Scan for the cell matching the given text and deliver its (X, Y) coordinate at center. 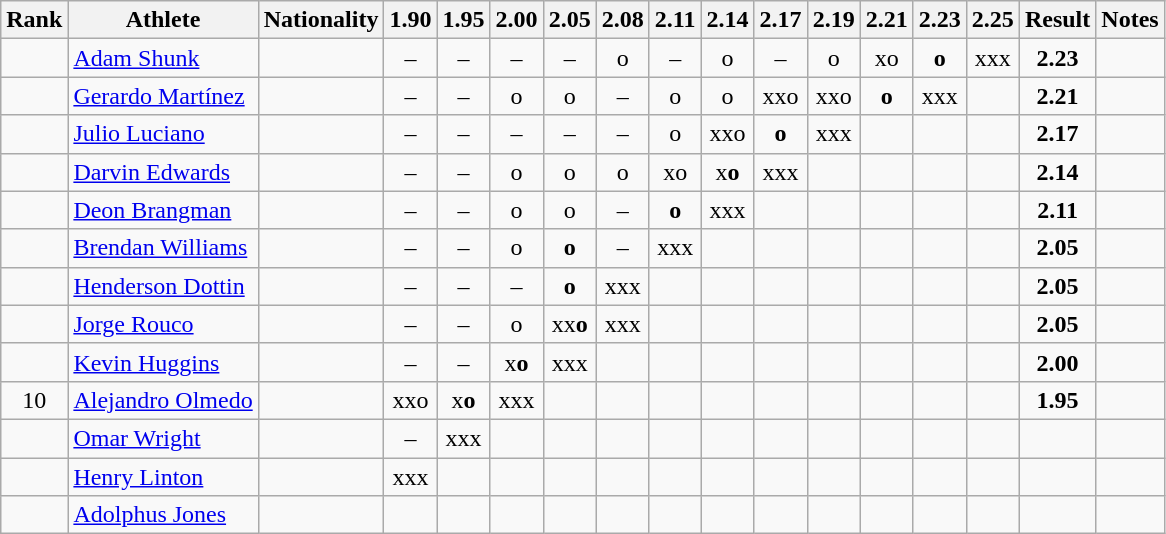
Kevin Huggins (163, 362)
Jorge Rouco (163, 324)
Darvin Edwards (163, 172)
Athlete (163, 20)
2.25 (992, 20)
Gerardo Martínez (163, 96)
Alejandro Olmedo (163, 400)
Henderson Dottin (163, 286)
Rank (34, 20)
Deon Brangman (163, 210)
Nationality (321, 20)
2.19 (834, 20)
Julio Luciano (163, 134)
Adam Shunk (163, 58)
Henry Linton (163, 477)
Notes (1130, 20)
10 (34, 400)
1.90 (410, 20)
Omar Wright (163, 438)
Adolphus Jones (163, 515)
Brendan Williams (163, 248)
2.08 (622, 20)
Result (1057, 20)
